Extract the (X, Y) coordinate from the center of the cell holding the provided text.  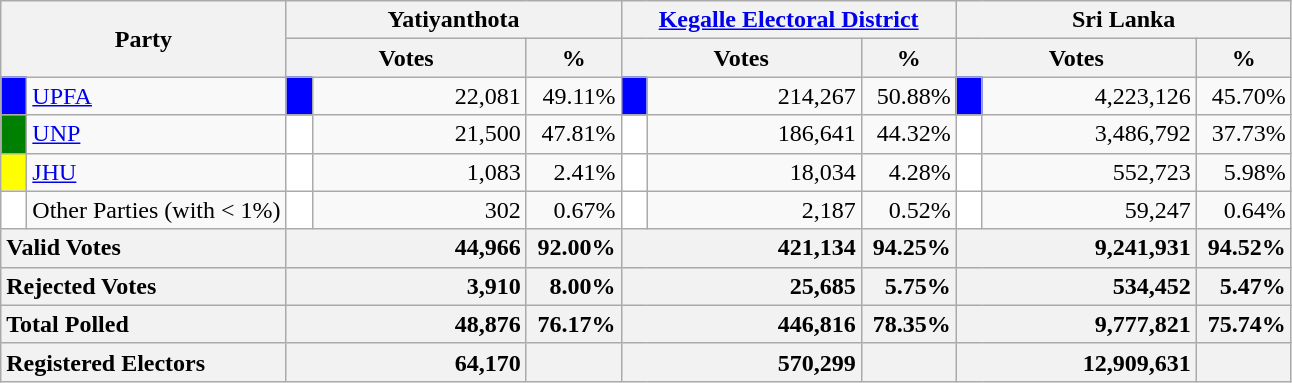
5.98% (1244, 172)
Valid Votes (144, 248)
Kegalle Electoral District (788, 20)
9,241,931 (1076, 248)
2.41% (574, 172)
9,777,821 (1076, 324)
21,500 (419, 134)
76.17% (574, 324)
Sri Lanka (1124, 20)
59,247 (1089, 210)
25,685 (741, 286)
570,299 (741, 362)
44,966 (406, 248)
44.32% (908, 134)
22,081 (419, 96)
Total Polled (144, 324)
75.74% (1244, 324)
4,223,126 (1089, 96)
421,134 (741, 248)
47.81% (574, 134)
18,034 (754, 172)
0.64% (1244, 210)
JHU (156, 172)
UPFA (156, 96)
48,876 (406, 324)
0.67% (574, 210)
5.47% (1244, 286)
3,910 (406, 286)
92.00% (574, 248)
5.75% (908, 286)
UNP (156, 134)
49.11% (574, 96)
Rejected Votes (144, 286)
Registered Electors (144, 362)
94.25% (908, 248)
534,452 (1076, 286)
446,816 (741, 324)
552,723 (1089, 172)
78.35% (908, 324)
1,083 (419, 172)
64,170 (406, 362)
0.52% (908, 210)
186,641 (754, 134)
3,486,792 (1089, 134)
45.70% (1244, 96)
4.28% (908, 172)
Party (144, 39)
94.52% (1244, 248)
214,267 (754, 96)
37.73% (1244, 134)
8.00% (574, 286)
Other Parties (with < 1%) (156, 210)
Yatiyanthota (454, 20)
302 (419, 210)
50.88% (908, 96)
2,187 (754, 210)
12,909,631 (1076, 362)
